Provide the (x, y) coordinate of the cell's center where the given text is located.  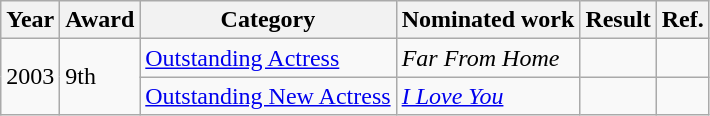
Category (268, 20)
Award (100, 20)
Year (30, 20)
I Love You (488, 96)
9th (100, 77)
2003 (30, 77)
Ref. (682, 20)
Outstanding New Actress (268, 96)
Outstanding Actress (268, 58)
Result (618, 20)
Nominated work (488, 20)
Far From Home (488, 58)
